Extract the (X, Y) coordinate from the center of the cell holding the provided text.  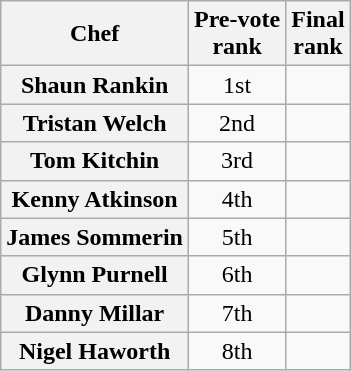
Pre-voterank (236, 34)
Shaun Rankin (95, 85)
8th (236, 351)
1st (236, 85)
Tom Kitchin (95, 161)
6th (236, 275)
Chef (95, 34)
7th (236, 313)
Finalrank (318, 34)
5th (236, 237)
4th (236, 199)
3rd (236, 161)
Glynn Purnell (95, 275)
Danny Millar (95, 313)
Kenny Atkinson (95, 199)
Tristan Welch (95, 123)
Nigel Haworth (95, 351)
2nd (236, 123)
James Sommerin (95, 237)
